Locate the cell with the specified text and output its [X, Y] center coordinate. 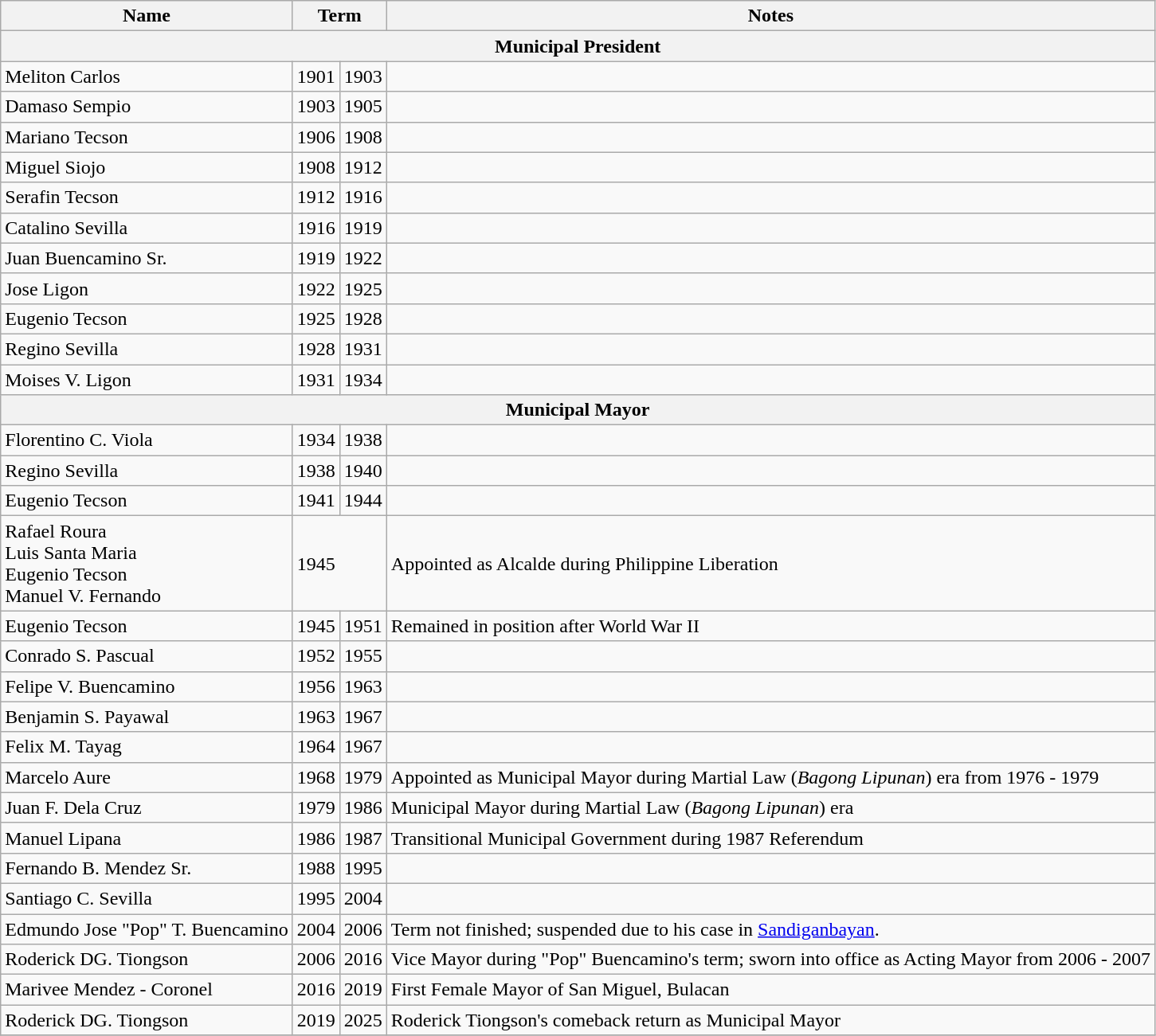
Catalino Sevilla [147, 228]
1968 [315, 777]
Municipal President [578, 46]
Appointed as Alcalde during Philippine Liberation [770, 564]
Manuel Lipana [147, 838]
1941 [315, 501]
1905 [363, 107]
2025 [363, 1020]
Edmundo Jose "Pop" T. Buencamino [147, 929]
Juan F. Dela Cruz [147, 807]
Felipe V. Buencamino [147, 686]
Meliton Carlos [147, 76]
Marcelo Aure [147, 777]
Municipal Mayor [578, 410]
Felix M. Tayag [147, 747]
1964 [315, 747]
Benjamin S. Payawal [147, 717]
Term [339, 16]
1906 [315, 137]
First Female Mayor of San Miguel, Bulacan [770, 990]
Florentino C. Viola [147, 440]
Damaso Sempio [147, 107]
Jose Ligon [147, 288]
1956 [315, 686]
1987 [363, 838]
Notes [770, 16]
1952 [315, 656]
Moises V. Ligon [147, 380]
Municipal Mayor during Martial Law (Bagong Lipunan) era [770, 807]
1940 [363, 471]
Remained in position after World War II [770, 626]
Marivee Mendez - Coronel [147, 990]
1901 [315, 76]
Juan Buencamino Sr. [147, 258]
Name [147, 16]
Rafael RouraLuis Santa MariaEugenio TecsonManuel V. Fernando [147, 564]
1944 [363, 501]
Conrado S. Pascual [147, 656]
Term not finished; suspended due to his case in Sandiganbayan. [770, 929]
Santiago C. Sevilla [147, 898]
1951 [363, 626]
Transitional Municipal Government during 1987 Referendum [770, 838]
Miguel Siojo [147, 167]
1955 [363, 656]
Vice Mayor during "Pop" Buencamino's term; sworn into office as Acting Mayor from 2006 - 2007 [770, 960]
Serafin Tecson [147, 197]
Roderick Tiongson's comeback return as Municipal Mayor [770, 1020]
Mariano Tecson [147, 137]
1988 [315, 868]
Fernando B. Mendez Sr. [147, 868]
Appointed as Municipal Mayor during Martial Law (Bagong Lipunan) era from 1976 - 1979 [770, 777]
